Capture the cell that displays the provided text and extract its (x, y) central coordinate. 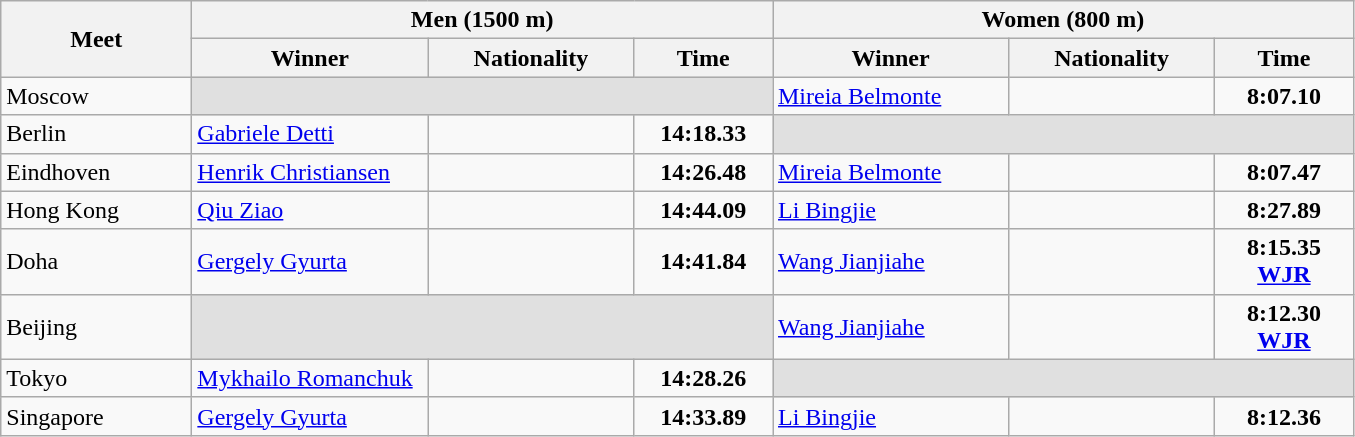
Eindhoven (96, 172)
14:41.84 (704, 262)
14:18.33 (704, 134)
Mykhailo Romanchuk (310, 378)
Singapore (96, 416)
Men (1500 m) (482, 20)
Berlin (96, 134)
8:07.47 (1284, 172)
Qiu Ziao (310, 210)
8:27.89 (1284, 210)
Beijing (96, 326)
8:15.35 WJR (1284, 262)
Meet (96, 39)
14:33.89 (704, 416)
Doha (96, 262)
Gabriele Detti (310, 134)
Tokyo (96, 378)
Hong Kong (96, 210)
14:44.09 (704, 210)
Women (800 m) (1062, 20)
8:12.36 (1284, 416)
Henrik Christiansen (310, 172)
14:26.48 (704, 172)
Moscow (96, 96)
8:12.30 WJR (1284, 326)
8:07.10 (1284, 96)
14:28.26 (704, 378)
